Return the (X, Y) coordinate for the center point of the cell that contains the specified text.  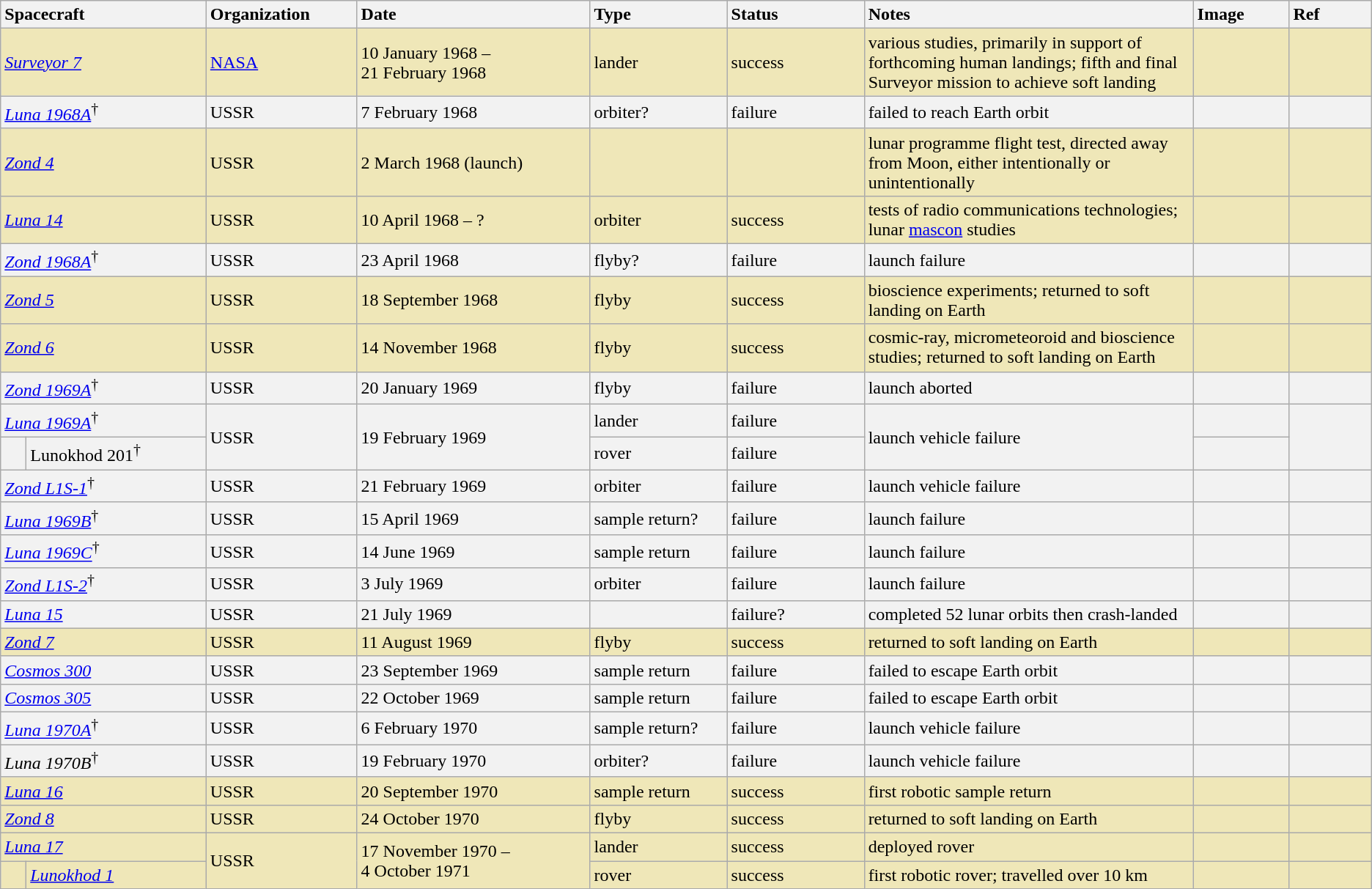
Type (658, 15)
Zond 1969A† (104, 388)
Luna 14 (104, 220)
Zond 7 (104, 642)
Date (473, 15)
deployed rover (1029, 847)
cosmic-ray, micrometeoroid and bioscience studies; returned to soft landing on Earth (1029, 347)
failure? (796, 614)
3 July 1969 (473, 585)
Cosmos 300 (104, 670)
21 February 1969 (473, 487)
Zond 6 (104, 347)
15 April 1969 (473, 519)
bioscience experiments; returned to soft landing on Earth (1029, 300)
21 July 1969 (473, 614)
various studies, primarily in support of forthcoming human landings; fifth and final Surveyor mission to achieve soft landing (1029, 62)
Luna 1970B† (104, 761)
Zond 5 (104, 300)
23 April 1968 (473, 261)
20 January 1969 (473, 388)
Luna 1969C† (104, 551)
Organization (281, 15)
Zond L1S-2† (104, 585)
Luna 1969A† (104, 421)
Luna 16 (104, 791)
Luna 1970A† (104, 728)
tests of radio communications technologies; lunar mascon studies (1029, 220)
2 March 1968 (launch) (473, 162)
Zond 4 (104, 162)
Luna 17 (104, 847)
17 November 1970 –4 October 1971 (473, 861)
Cosmos 305 (104, 698)
Zond 1968A† (104, 261)
10 April 1968 – ? (473, 220)
NASA (281, 62)
11 August 1969 (473, 642)
flyby? (658, 261)
Luna 1969B† (104, 519)
23 September 1969 (473, 670)
18 September 1968 (473, 300)
Ref (1330, 15)
Notes (1029, 15)
Spacecraft (104, 15)
20 September 1970 (473, 791)
Surveyor 7 (104, 62)
14 June 1969 (473, 551)
19 February 1970 (473, 761)
Zond L1S-1† (104, 487)
24 October 1970 (473, 819)
Luna 15 (104, 614)
first robotic sample return (1029, 791)
Zond 8 (104, 819)
launch aborted (1029, 388)
first robotic rover; travelled over 10 km (1029, 875)
Luna 1968A† (104, 113)
completed 52 lunar orbits then crash-landed (1029, 614)
lunar programme flight test, directed away from Moon, either intentionally or unintentionally (1029, 162)
10 January 1968 –21 February 1968 (473, 62)
Status (796, 15)
Lunokhod 1 (117, 875)
7 February 1968 (473, 113)
22 October 1969 (473, 698)
failed to reach Earth orbit (1029, 113)
Image (1242, 15)
6 February 1970 (473, 728)
19 February 1969 (473, 437)
Lunokhod 201† (117, 453)
14 November 1968 (473, 347)
